Locate the cell with the specified text and output its (X, Y) center coordinate. 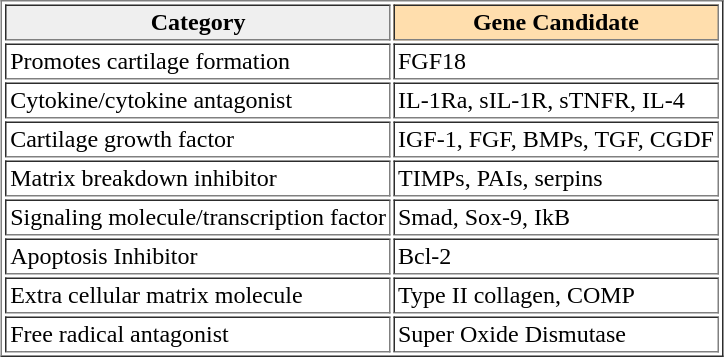
IL-1Ra, sIL-1R, sTNFR, IL-4 (556, 100)
Free radical antagonist (198, 334)
Super Oxide Dismutase (556, 334)
Matrix breakdown inhibitor (198, 178)
Bcl-2 (556, 256)
Cytokine/cytokine antagonist (198, 100)
Promotes cartilage formation (198, 62)
Smad, Sox-9, IkB (556, 218)
Extra cellular matrix molecule (198, 296)
FGF18 (556, 62)
IGF-1, FGF, BMPs, TGF, CGDF (556, 140)
Gene Candidate (556, 22)
Cartilage growth factor (198, 140)
Category (198, 22)
Signaling molecule/transcription factor (198, 218)
Apoptosis Inhibitor (198, 256)
TIMPs, PAIs, serpins (556, 178)
Type II collagen, COMP (556, 296)
